Find where the given text appears and provide that cell's center as (x, y) coordinate. 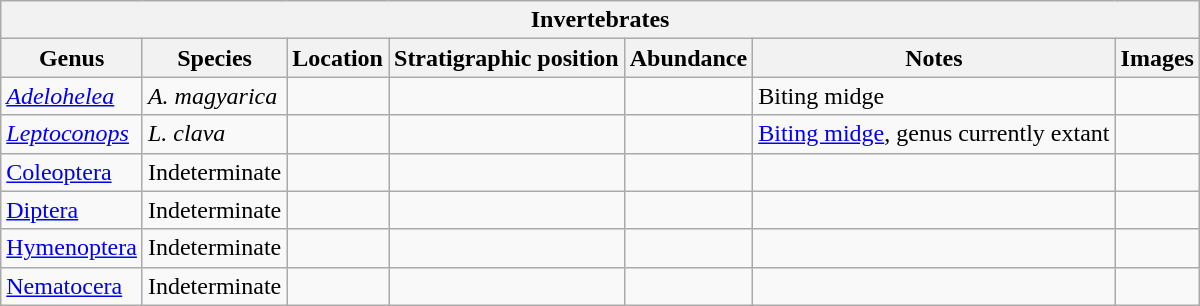
Hymenoptera (72, 248)
Abundance (688, 58)
A. magyarica (214, 96)
Species (214, 58)
Invertebrates (600, 20)
L. clava (214, 134)
Nematocera (72, 286)
Genus (72, 58)
Biting midge, genus currently extant (934, 134)
Diptera (72, 210)
Biting midge (934, 96)
Coleoptera (72, 172)
Location (338, 58)
Leptoconops (72, 134)
Stratigraphic position (506, 58)
Images (1157, 58)
Adelohelea (72, 96)
Notes (934, 58)
